From the cell containing the given text, extract its center point as [X, Y] coordinate. 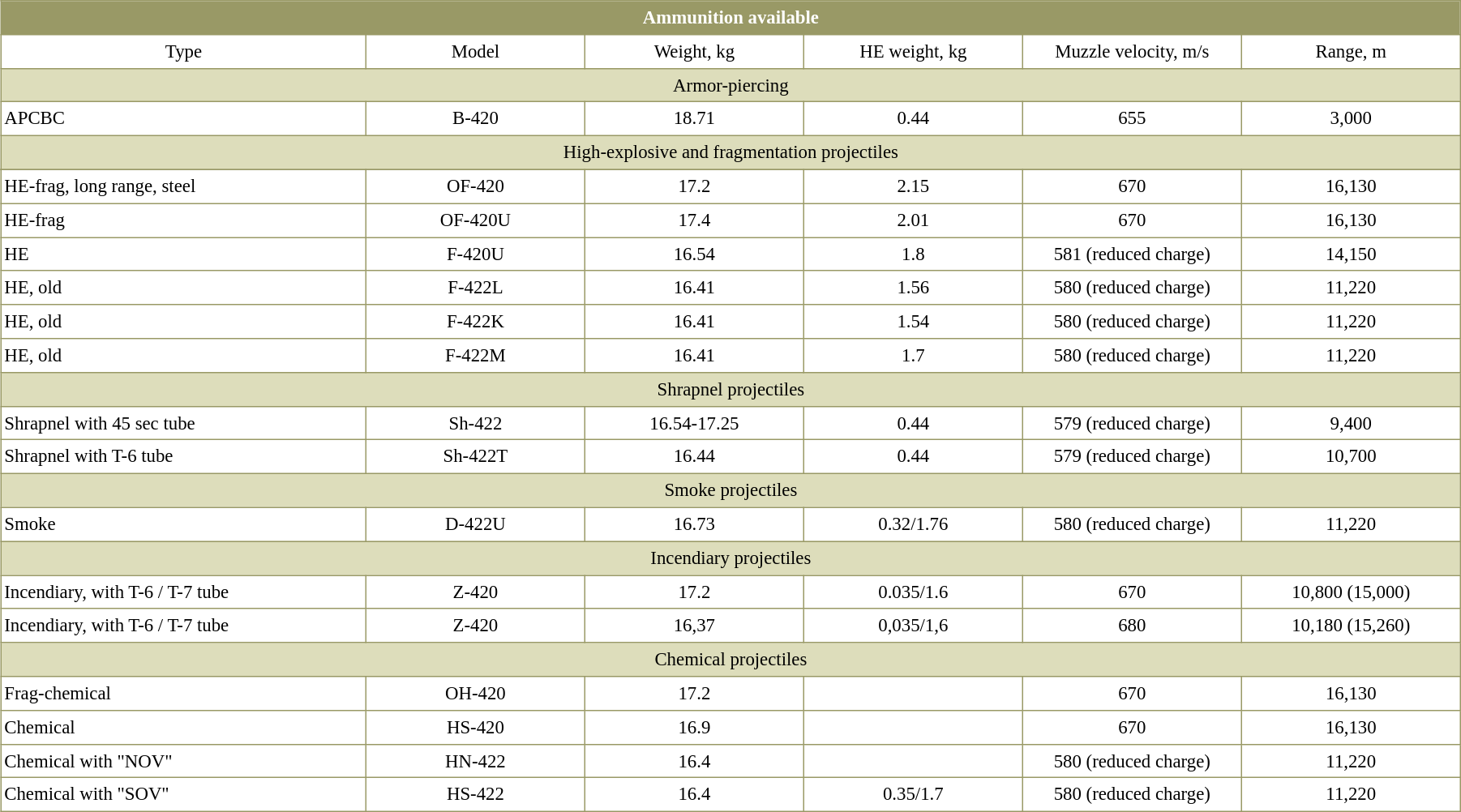
Shrapnel with 45 sec tube [184, 423]
10,180 (15,260) [1351, 626]
0.035/1.6 [913, 592]
Smoke projectiles [731, 490]
F-420U [475, 254]
HE weight, kg [913, 51]
16.54-17.25 [694, 423]
Sh-422T [475, 457]
10,800 (15,000) [1351, 592]
HS-420 [475, 727]
581 (reduced charge) [1132, 254]
High-explosive and fragmentation projectiles [731, 153]
10,700 [1351, 457]
Chemical with "SOV" [184, 795]
16.9 [694, 727]
14,150 [1351, 254]
1.7 [913, 356]
D-422U [475, 524]
3,000 [1351, 119]
Muzzle velocity, m/s [1132, 51]
Incendiary projectiles [731, 558]
Sh-422 [475, 423]
Range, m [1351, 51]
Armor-piercing [731, 85]
16,37 [694, 626]
1.8 [913, 254]
Shrapnel with T-6 tube [184, 457]
HE-frag [184, 220]
F-422M [475, 356]
0.32/1.76 [913, 524]
HE-frag, long range, steel [184, 186]
F-422L [475, 288]
Chemical projectiles [731, 660]
16.54 [694, 254]
OF-420 [475, 186]
HS-422 [475, 795]
OH-420 [475, 694]
0,035/1,6 [913, 626]
17.4 [694, 220]
Weight, kg [694, 51]
Type [184, 51]
Smoke [184, 524]
2.01 [913, 220]
Frag-chemical [184, 694]
0.35/1.7 [913, 795]
680 [1132, 626]
16.73 [694, 524]
Chemical [184, 727]
Ammunition available [731, 18]
1.56 [913, 288]
Shrapnel projectiles [731, 389]
655 [1132, 119]
OF-420U [475, 220]
9,400 [1351, 423]
HE [184, 254]
2.15 [913, 186]
F-422K [475, 322]
B-420 [475, 119]
APCBC [184, 119]
HN-422 [475, 761]
1.54 [913, 322]
18.71 [694, 119]
Model [475, 51]
16.44 [694, 457]
Chemical with "NOV" [184, 761]
